Locate the cell with the specified text and output its (X, Y) center coordinate. 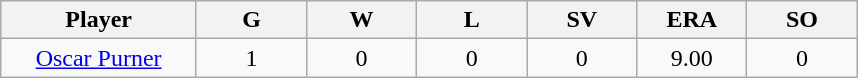
ERA (692, 20)
1 (251, 58)
Oscar Purner (99, 58)
9.00 (692, 58)
SV (582, 20)
G (251, 20)
Player (99, 20)
L (472, 20)
SO (802, 20)
W (362, 20)
